Search for the cell housing the specified text and yield its [X, Y] center coordinate. 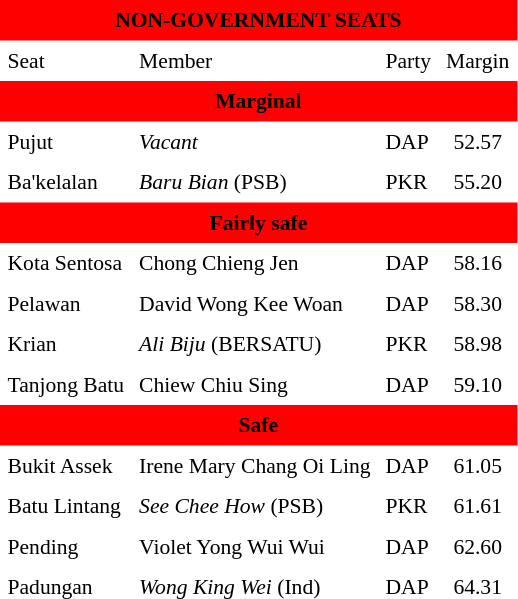
Krian [66, 344]
55.20 [478, 182]
Margin [478, 60]
Ba'kelalan [66, 182]
Member [255, 60]
Chiew Chiu Sing [255, 384]
61.05 [478, 465]
Bukit Assek [66, 465]
Pending [66, 546]
Ali Biju (BERSATU) [255, 344]
62.60 [478, 546]
61.61 [478, 506]
Pujut [66, 141]
Irene Mary Chang Oi Ling [255, 465]
Safe [258, 425]
NON-GOVERNMENT SEATS [258, 20]
Baru Bian (PSB) [255, 182]
Pelawan [66, 303]
David Wong Kee Woan [255, 303]
Batu Lintang [66, 506]
Marginal [258, 101]
Kota Sentosa [66, 263]
Chong Chieng Jen [255, 263]
58.98 [478, 344]
52.57 [478, 141]
Tanjong Batu [66, 384]
58.30 [478, 303]
Violet Yong Wui Wui [255, 546]
Fairly safe [258, 222]
Party [408, 60]
58.16 [478, 263]
See Chee How (PSB) [255, 506]
Vacant [255, 141]
59.10 [478, 384]
Seat [66, 60]
